Provide the (X, Y) coordinate of the cell's center where the given text is located.  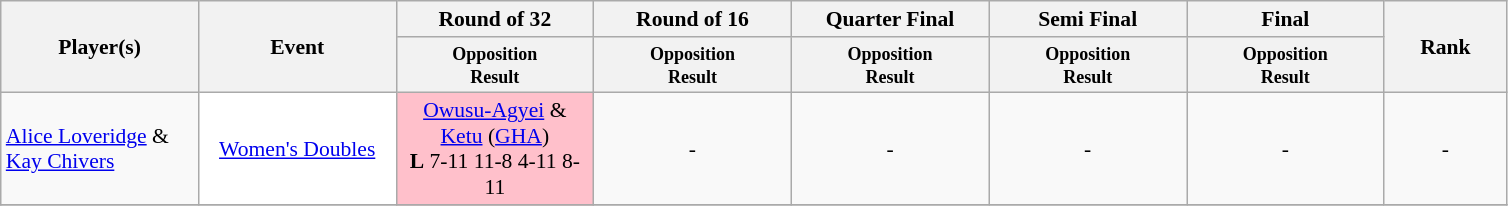
Alice Loveridge &Kay Chivers (100, 149)
Final (1285, 19)
Quarter Final (890, 19)
Event (297, 47)
Women's Doubles (297, 149)
Rank (1446, 47)
Owusu-Agyei &Ketu (GHA)L 7-11 11-8 4-11 8-11 (495, 149)
Semi Final (1088, 19)
Round of 16 (693, 19)
Player(s) (100, 47)
Round of 32 (495, 19)
